From the cell containing the given text, extract its center point as (X, Y) coordinate. 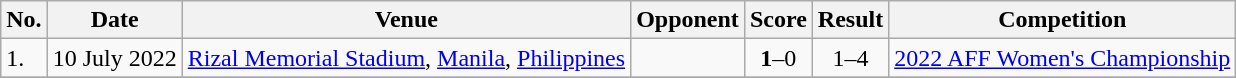
No. (24, 20)
1–0 (778, 58)
Rizal Memorial Stadium, Manila, Philippines (406, 58)
1. (24, 58)
Competition (1062, 20)
Result (850, 20)
1–4 (850, 58)
Date (114, 20)
Opponent (688, 20)
10 July 2022 (114, 58)
2022 AFF Women's Championship (1062, 58)
Venue (406, 20)
Score (778, 20)
